Return (X, Y) of the center of cell containing provided text 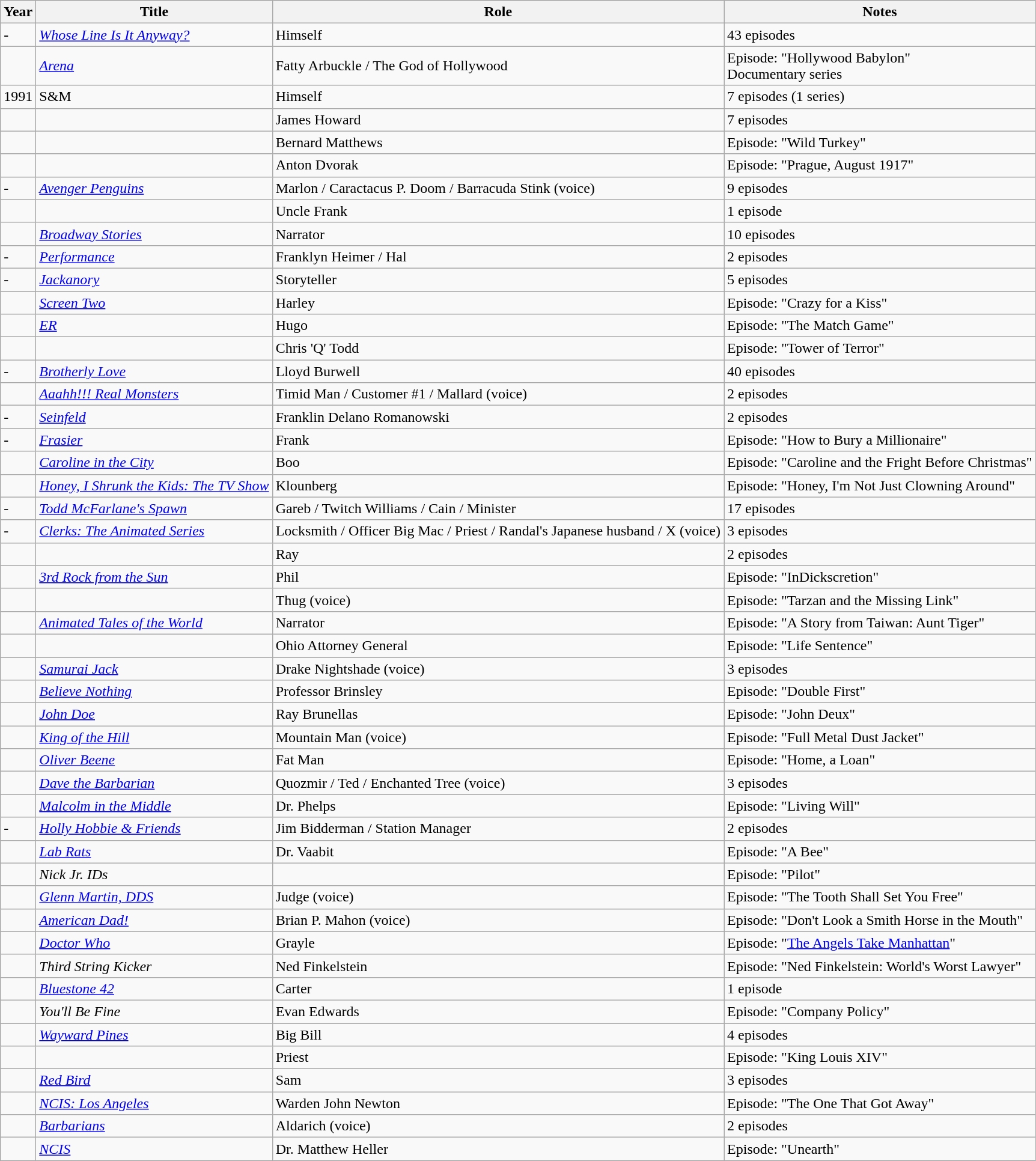
Fatty Arbuckle / The God of Hollywood (498, 66)
Episode: "Wild Turkey" (880, 142)
Episode: "Crazy for a Kiss" (880, 302)
Episode: "Double First" (880, 692)
Episode: "Pilot" (880, 874)
Red Bird (154, 1080)
Mountain Man (voice) (498, 737)
7 episodes (1 series) (880, 97)
Episode: "The One That Got Away" (880, 1103)
Frasier (154, 440)
Franklin Delano Romanowski (498, 417)
43 episodes (880, 35)
Drake Nightshade (voice) (498, 669)
Carter (498, 989)
Hugo (498, 326)
Dr. Vaabit (498, 852)
Boo (498, 463)
Episode: "Unearth" (880, 1149)
James Howard (498, 120)
Arena (154, 66)
You'll Be Fine (154, 1011)
Chris 'Q' Todd (498, 349)
NCIS: Los Angeles (154, 1103)
Todd McFarlane's Spawn (154, 508)
Doctor Who (154, 943)
Bernard Matthews (498, 142)
17 episodes (880, 508)
Dr. Phelps (498, 806)
Frank (498, 440)
Lab Rats (154, 852)
Lloyd Burwell (498, 371)
Broadway Stories (154, 234)
Episode: "Tower of Terror" (880, 349)
Episode: "King Louis XIV" (880, 1058)
Grayle (498, 943)
Nick Jr. IDs (154, 874)
Brian P. Mahon (voice) (498, 920)
Whose Line Is It Anyway? (154, 35)
S&M (154, 97)
Episode: "InDickscretion" (880, 577)
Professor Brinsley (498, 692)
Quozmir / Ted / Enchanted Tree (voice) (498, 783)
Aldarich (voice) (498, 1126)
Barbarians (154, 1126)
Third String Kicker (154, 966)
Glenn Martin, DDS (154, 897)
ER (154, 326)
Honey, I Shrunk the Kids: The TV Show (154, 486)
Harley (498, 302)
Caroline in the City (154, 463)
5 episodes (880, 279)
Avenger Penguins (154, 188)
Episode: "The Tooth Shall Set You Free" (880, 897)
Uncle Frank (498, 211)
Oliver Beene (154, 760)
Priest (498, 1058)
Screen Two (154, 302)
Seinfeld (154, 417)
Anton Dvorak (498, 165)
Episode: "John Deux" (880, 715)
Episode: "The Match Game" (880, 326)
4 episodes (880, 1034)
Ray Brunellas (498, 715)
Sam (498, 1080)
Episode: "A Bee" (880, 852)
7 episodes (880, 120)
Episode: "How to Bury a Millionaire" (880, 440)
Episode: "Tarzan and the Missing Link" (880, 600)
Fat Man (498, 760)
Jim Bidderman / Station Manager (498, 829)
Year (18, 12)
Jackanory (154, 279)
Episode: "Hollywood Babylon"Documentary series (880, 66)
Episode: "A Story from Taiwan: Aunt Tiger" (880, 623)
Episode: "Ned Finkelstein: World's Worst Lawyer" (880, 966)
Brotherly Love (154, 371)
Warden John Newton (498, 1103)
John Doe (154, 715)
American Dad! (154, 920)
Ohio Attorney General (498, 645)
Aaahh!!! Real Monsters (154, 394)
Episode: "Honey, I'm Not Just Clowning Around" (880, 486)
10 episodes (880, 234)
Performance (154, 257)
Phil (498, 577)
Episode: "Full Metal Dust Jacket" (880, 737)
Gareb / Twitch Williams / Cain / Minister (498, 508)
Episode: "Caroline and the Fright Before Christmas" (880, 463)
Judge (voice) (498, 897)
Episode: "Don't Look a Smith Horse in the Mouth" (880, 920)
Timid Man / Customer #1 / Mallard (voice) (498, 394)
Title (154, 12)
Episode: "Life Sentence" (880, 645)
Believe Nothing (154, 692)
King of the Hill (154, 737)
Episode: "Home, a Loan" (880, 760)
Wayward Pines (154, 1034)
Storyteller (498, 279)
Marlon / Caractacus P. Doom / Barracuda Stink (voice) (498, 188)
Klounberg (498, 486)
Holly Hobbie & Friends (154, 829)
Episode: "Company Policy" (880, 1011)
Ned Finkelstein (498, 966)
Ray (498, 554)
Dave the Barbarian (154, 783)
Malcolm in the Middle (154, 806)
Locksmith / Officer Big Mac / Priest / Randal's Japanese husband / X (voice) (498, 531)
1991 (18, 97)
Role (498, 12)
Episode: "The Angels Take Manhattan" (880, 943)
Franklyn Heimer / Hal (498, 257)
Notes (880, 12)
Episode: "Prague, August 1917" (880, 165)
Big Bill (498, 1034)
Dr. Matthew Heller (498, 1149)
Samurai Jack (154, 669)
Clerks: The Animated Series (154, 531)
Bluestone 42 (154, 989)
3rd Rock from the Sun (154, 577)
9 episodes (880, 188)
Animated Tales of the World (154, 623)
NCIS (154, 1149)
Evan Edwards (498, 1011)
Episode: "Living Will" (880, 806)
Thug (voice) (498, 600)
40 episodes (880, 371)
